Output the [x, y] coordinate of the center of the cell containing the given text.  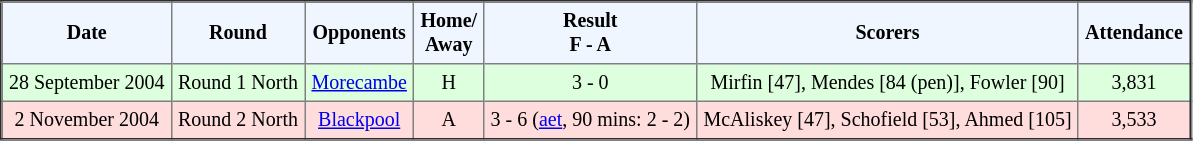
Round 1 North [238, 83]
28 September 2004 [87, 83]
A [449, 120]
ResultF - A [590, 33]
Round [238, 33]
Home/Away [449, 33]
H [449, 83]
Date [87, 33]
3,831 [1134, 83]
Round 2 North [238, 120]
Attendance [1134, 33]
3,533 [1134, 120]
3 - 0 [590, 83]
Scorers [888, 33]
2 November 2004 [87, 120]
McAliskey [47], Schofield [53], Ahmed [105] [888, 120]
Mirfin [47], Mendes [84 (pen)], Fowler [90] [888, 83]
Morecambe [360, 83]
Blackpool [360, 120]
Opponents [360, 33]
3 - 6 (aet, 90 mins: 2 - 2) [590, 120]
